Pinpoint the cell where the given text exists, returning its [x, y] midpoint coordinate. 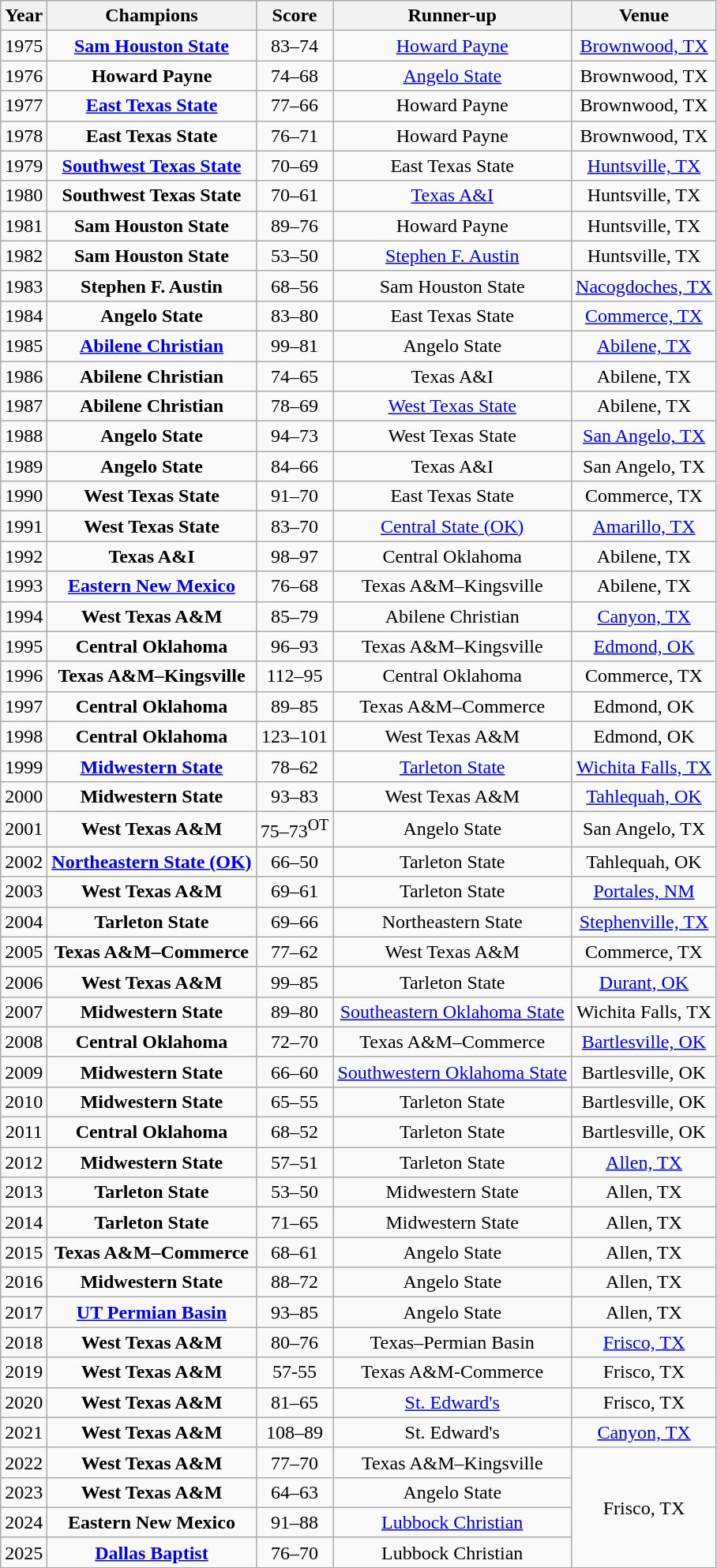
89–80 [295, 1012]
77–70 [295, 1462]
72–70 [295, 1042]
83–70 [295, 526]
77–66 [295, 106]
Amarillo, TX [644, 526]
89–76 [295, 226]
2013 [24, 1192]
Year [24, 16]
Stephenville, TX [644, 922]
112–95 [295, 676]
Dallas Baptist [152, 1552]
1980 [24, 196]
98–97 [295, 556]
Northeastern State (OK) [152, 862]
85–79 [295, 616]
77–62 [295, 952]
1996 [24, 676]
2017 [24, 1312]
Durant, OK [644, 982]
Central State (OK) [452, 526]
2020 [24, 1402]
57-55 [295, 1372]
Venue [644, 16]
75–73OT [295, 829]
91–70 [295, 496]
71–65 [295, 1222]
1986 [24, 376]
1985 [24, 346]
2006 [24, 982]
89–85 [295, 706]
Score [295, 16]
108–89 [295, 1432]
2024 [24, 1522]
Champions [152, 16]
2000 [24, 796]
2022 [24, 1462]
1999 [24, 766]
88–72 [295, 1282]
2012 [24, 1162]
1992 [24, 556]
93–83 [295, 796]
1993 [24, 586]
Portales, NM [644, 892]
1998 [24, 736]
76–71 [295, 136]
1975 [24, 46]
2016 [24, 1282]
70–69 [295, 166]
1990 [24, 496]
1997 [24, 706]
2021 [24, 1432]
2009 [24, 1072]
1994 [24, 616]
2014 [24, 1222]
84–66 [295, 466]
74–65 [295, 376]
76–70 [295, 1552]
83–74 [295, 46]
83–80 [295, 316]
99–81 [295, 346]
68–56 [295, 286]
1984 [24, 316]
Nacogdoches, TX [644, 286]
1979 [24, 166]
1989 [24, 466]
2008 [24, 1042]
2002 [24, 862]
64–63 [295, 1492]
2023 [24, 1492]
69–61 [295, 892]
Runner-up [452, 16]
66–50 [295, 862]
Northeastern State [452, 922]
1981 [24, 226]
1982 [24, 256]
Texas A&M-Commerce [452, 1372]
1978 [24, 136]
91–88 [295, 1522]
Southwestern Oklahoma State [452, 1072]
2011 [24, 1132]
1991 [24, 526]
81–65 [295, 1402]
96–93 [295, 646]
2010 [24, 1102]
93–85 [295, 1312]
57–51 [295, 1162]
68–52 [295, 1132]
80–76 [295, 1342]
2007 [24, 1012]
2005 [24, 952]
78–62 [295, 766]
65–55 [295, 1102]
78–69 [295, 406]
2001 [24, 829]
1983 [24, 286]
1976 [24, 76]
Texas–Permian Basin [452, 1342]
68–61 [295, 1252]
70–61 [295, 196]
69–66 [295, 922]
2003 [24, 892]
2019 [24, 1372]
76–68 [295, 586]
99–85 [295, 982]
2025 [24, 1552]
74–68 [295, 76]
2015 [24, 1252]
1995 [24, 646]
94–73 [295, 436]
1987 [24, 406]
1988 [24, 436]
1977 [24, 106]
123–101 [295, 736]
2018 [24, 1342]
UT Permian Basin [152, 1312]
Southeastern Oklahoma State [452, 1012]
2004 [24, 922]
66–60 [295, 1072]
